For the text-containing cell, return its midpoint in (x, y) coordinate format. 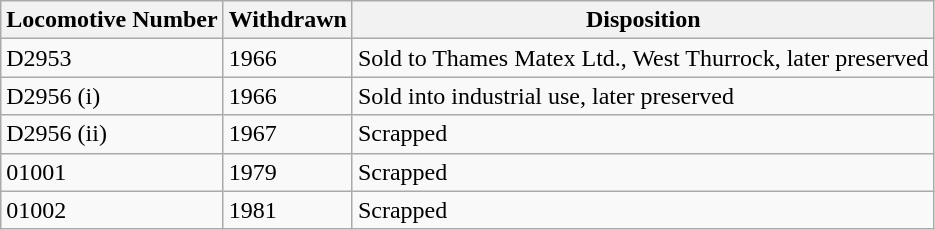
1981 (288, 210)
01002 (112, 210)
1967 (288, 134)
Locomotive Number (112, 20)
D2953 (112, 58)
01001 (112, 172)
D2956 (i) (112, 96)
1979 (288, 172)
Disposition (643, 20)
Sold to Thames Matex Ltd., West Thurrock, later preserved (643, 58)
Sold into industrial use, later preserved (643, 96)
Withdrawn (288, 20)
D2956 (ii) (112, 134)
